Locate the cell with the specified text and output its [x, y] center coordinate. 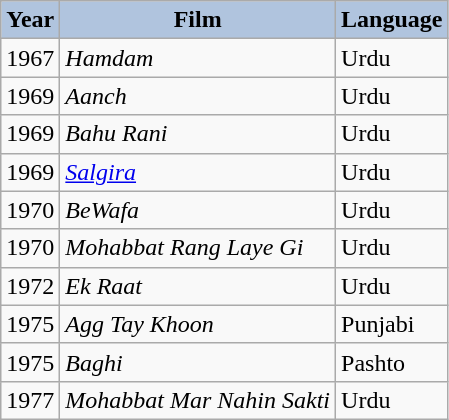
Bahu Rani [198, 134]
Ek Raat [198, 286]
Baghi [198, 362]
Pashto [392, 362]
Hamdam [198, 58]
Aanch [198, 96]
1977 [30, 400]
Agg Tay Khoon [198, 324]
Salgira [198, 172]
Language [392, 20]
BeWafa [198, 210]
Punjabi [392, 324]
Mohabbat Mar Nahin Sakti [198, 400]
Year [30, 20]
Mohabbat Rang Laye Gi [198, 248]
1967 [30, 58]
1972 [30, 286]
Film [198, 20]
